Return [x, y] of the center of cell containing provided text 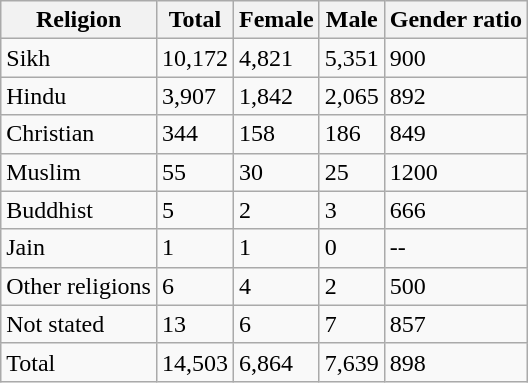
Christian [79, 134]
30 [277, 172]
7,639 [352, 362]
4 [277, 286]
344 [194, 134]
55 [194, 172]
4,821 [277, 58]
666 [456, 210]
7 [352, 324]
500 [456, 286]
1200 [456, 172]
Sikh [79, 58]
892 [456, 96]
Muslim [79, 172]
-- [456, 248]
Jain [79, 248]
2,065 [352, 96]
Other religions [79, 286]
25 [352, 172]
Not stated [79, 324]
5,351 [352, 58]
158 [277, 134]
3 [352, 210]
1,842 [277, 96]
186 [352, 134]
900 [456, 58]
Buddhist [79, 210]
0 [352, 248]
14,503 [194, 362]
10,172 [194, 58]
Female [277, 20]
857 [456, 324]
Gender ratio [456, 20]
6,864 [277, 362]
3,907 [194, 96]
849 [456, 134]
898 [456, 362]
Hindu [79, 96]
5 [194, 210]
Male [352, 20]
Religion [79, 20]
13 [194, 324]
